Return the (x, y) coordinate for the center point of the cell that contains the specified text.  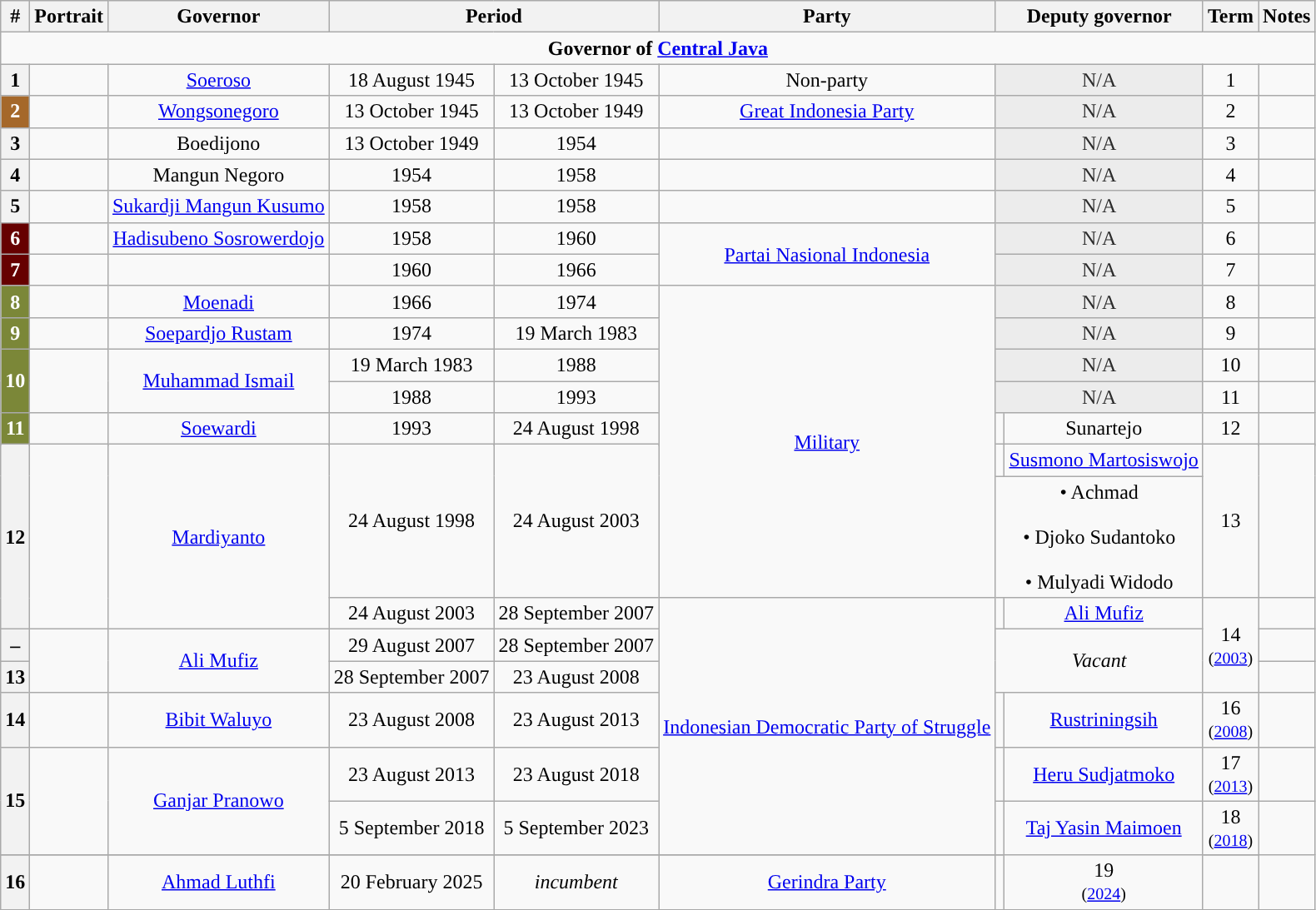
Vacant (1099, 661)
Military (827, 441)
• Achmad • Djoko Sudantoko • Mulyadi Widodo (1099, 537)
Great Indonesia Party (827, 112)
Governor of Central Java (658, 48)
Mardiyanto (218, 537)
Muhammad Ismail (218, 380)
Hadisubeno Sosrowerdojo (218, 238)
5 September 2023 (576, 828)
19 (2024) (1104, 883)
Heru Sudjatmoko (1104, 774)
17 (2013) (1230, 774)
Wongsonegoro (218, 112)
16 (2008) (1230, 719)
Deputy governor (1099, 17)
Ganjar Pranowo (218, 801)
Indonesian Democratic Party of Struggle (827, 726)
Rustriningsih (1104, 719)
Susmono Martosiswojo (1104, 460)
Sukardji Mangun Kusumo (218, 206)
18 August 1945 (411, 80)
Partai Nasional Indonesia (827, 254)
14 (2003) (1230, 645)
# (15, 17)
Taj Yasin Maimoen (1104, 828)
16 (15, 883)
23 August 2018 (576, 774)
14 (15, 719)
Boedijono (218, 143)
Soewardi (218, 429)
Bibit Waluyo (218, 719)
Soeroso (218, 80)
Sunartejo (1104, 429)
– (15, 645)
29 August 2007 (411, 645)
15 (15, 801)
Period (493, 17)
incumbent (576, 883)
Non-party (827, 80)
Mangun Negoro (218, 175)
Party (827, 17)
Governor (218, 17)
Ahmad Luthfi (218, 883)
Term (1230, 17)
Gerindra Party (827, 883)
Soepardjo Rustam (218, 333)
18 (2018) (1230, 828)
5 September 2018 (411, 828)
Notes (1287, 17)
Portrait (69, 17)
Moenadi (218, 301)
20 February 2025 (411, 883)
